Provide the (X, Y) coordinate of the cell's center where the given text is located.  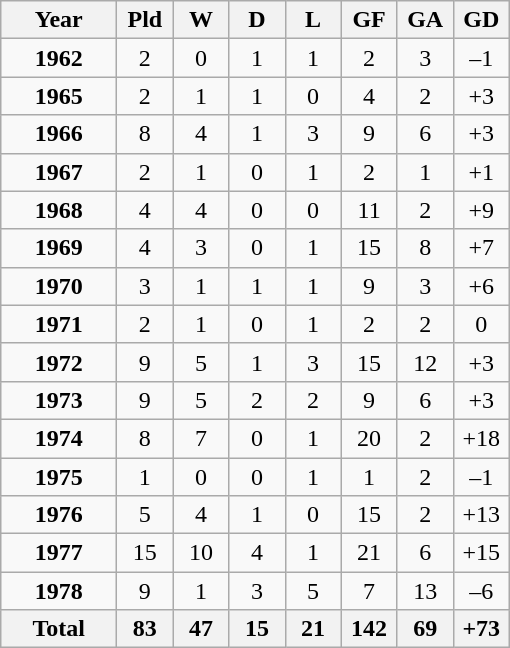
1973 (59, 400)
10 (201, 553)
69 (425, 629)
L (313, 20)
1969 (59, 248)
13 (425, 591)
1962 (59, 58)
+6 (481, 286)
GF (369, 20)
+1 (481, 172)
GD (481, 20)
–6 (481, 591)
1970 (59, 286)
+15 (481, 553)
11 (369, 210)
1966 (59, 134)
142 (369, 629)
1972 (59, 362)
1976 (59, 515)
+13 (481, 515)
12 (425, 362)
20 (369, 438)
+9 (481, 210)
+7 (481, 248)
W (201, 20)
Year (59, 20)
1978 (59, 591)
1975 (59, 477)
1971 (59, 324)
1968 (59, 210)
83 (145, 629)
Total (59, 629)
1974 (59, 438)
+18 (481, 438)
Pld (145, 20)
+73 (481, 629)
1977 (59, 553)
1967 (59, 172)
D (257, 20)
GA (425, 20)
47 (201, 629)
1965 (59, 96)
